Capture the cell that displays the provided text and extract its [x, y] central coordinate. 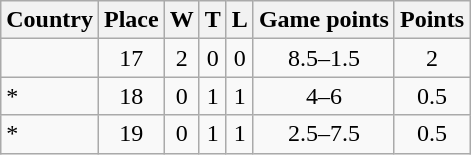
4–6 [324, 96]
Country [50, 20]
8.5–1.5 [324, 58]
Points [432, 20]
2.5–7.5 [324, 134]
19 [131, 134]
Game points [324, 20]
18 [131, 96]
Place [131, 20]
W [182, 20]
L [240, 20]
T [212, 20]
17 [131, 58]
